Extract the [x, y] coordinate from the center of the cell holding the provided text.  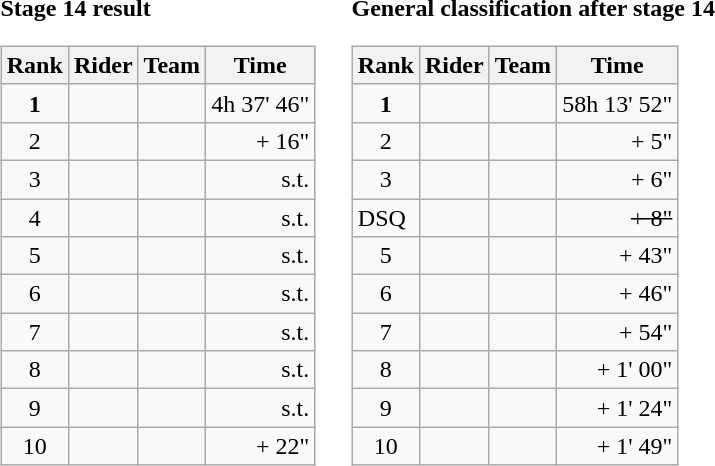
DSQ [386, 217]
+ 6" [618, 179]
+ 1' 49" [618, 446]
+ 1' 24" [618, 408]
+ 54" [618, 332]
+ 8" [618, 217]
4h 37' 46" [260, 103]
+ 22" [260, 446]
+ 43" [618, 256]
+ 16" [260, 141]
58h 13' 52" [618, 103]
+ 5" [618, 141]
+ 1' 00" [618, 370]
+ 46" [618, 294]
4 [34, 217]
